Detect which cell encompasses the target text, then output its [X, Y] center coordinate. 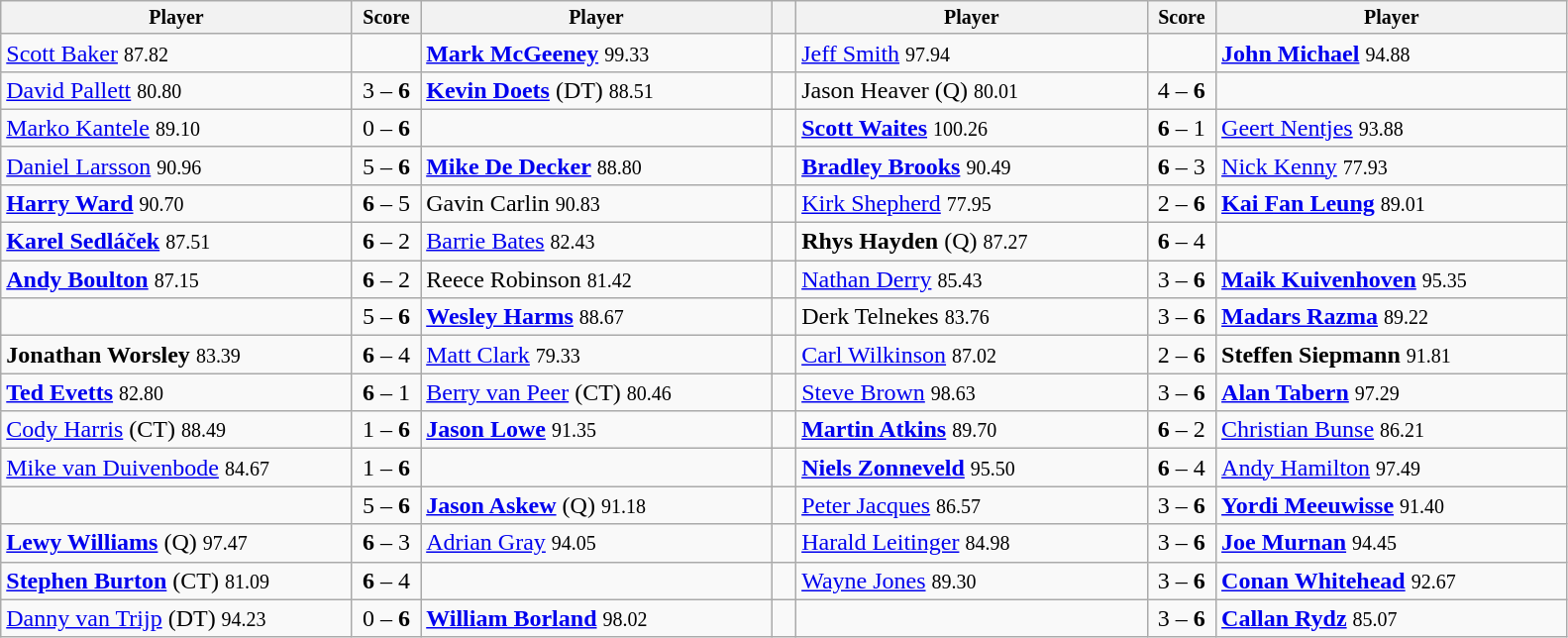
Stephen Burton (CT) 81.09 [176, 581]
Nick Kenny 77.93 [1392, 165]
Joe Murnan 94.45 [1392, 543]
Andy Boulton 87.15 [176, 279]
Alan Tabern 97.29 [1392, 392]
6 – 5 [386, 203]
Wayne Jones 89.30 [972, 581]
Cody Harris (CT) 88.49 [176, 430]
Harry Ward 90.70 [176, 203]
Steffen Siepmann 91.81 [1392, 355]
Adrian Gray 94.05 [596, 543]
Jeff Smith 97.94 [972, 53]
Mike van Duivenbode 84.67 [176, 468]
Rhys Hayden (Q) 87.27 [972, 242]
John Michael 94.88 [1392, 53]
Carl Wilkinson 87.02 [972, 355]
Kevin Doets (DT) 88.51 [596, 90]
Harald Leitinger 84.98 [972, 543]
William Borland 98.02 [596, 618]
Geert Nentjes 93.88 [1392, 128]
Mike De Decker 88.80 [596, 165]
Berry van Peer (CT) 80.46 [596, 392]
Karel Sedláček 87.51 [176, 242]
Lewy Williams (Q) 97.47 [176, 543]
Wesley Harms 88.67 [596, 317]
Callan Rydz 85.07 [1392, 618]
Maik Kuivenhoven 95.35 [1392, 279]
Barrie Bates 82.43 [596, 242]
Nathan Derry 85.43 [972, 279]
Andy Hamilton 97.49 [1392, 468]
Matt Clark 79.33 [596, 355]
Reece Robinson 81.42 [596, 279]
Derk Telnekes 83.76 [972, 317]
Kirk Shepherd 77.95 [972, 203]
Kai Fan Leung 89.01 [1392, 203]
Yordi Meeuwisse 91.40 [1392, 505]
Bradley Brooks 90.49 [972, 165]
Jason Askew (Q) 91.18 [596, 505]
Madars Razma 89.22 [1392, 317]
Jason Lowe 91.35 [596, 430]
Scott Baker 87.82 [176, 53]
4 – 6 [1181, 90]
Gavin Carlin 90.83 [596, 203]
Christian Bunse 86.21 [1392, 430]
Jason Heaver (Q) 80.01 [972, 90]
Niels Zonneveld 95.50 [972, 468]
Conan Whitehead 92.67 [1392, 581]
Marko Kantele 89.10 [176, 128]
Steve Brown 98.63 [972, 392]
David Pallett 80.80 [176, 90]
Peter Jacques 86.57 [972, 505]
Jonathan Worsley 83.39 [176, 355]
Scott Waites 100.26 [972, 128]
Mark McGeeney 99.33 [596, 53]
Danny van Trijp (DT) 94.23 [176, 618]
Daniel Larsson 90.96 [176, 165]
Ted Evetts 82.80 [176, 392]
Martin Atkins 89.70 [972, 430]
